Provide the [x, y] coordinate of the cell's center where the given text is located.  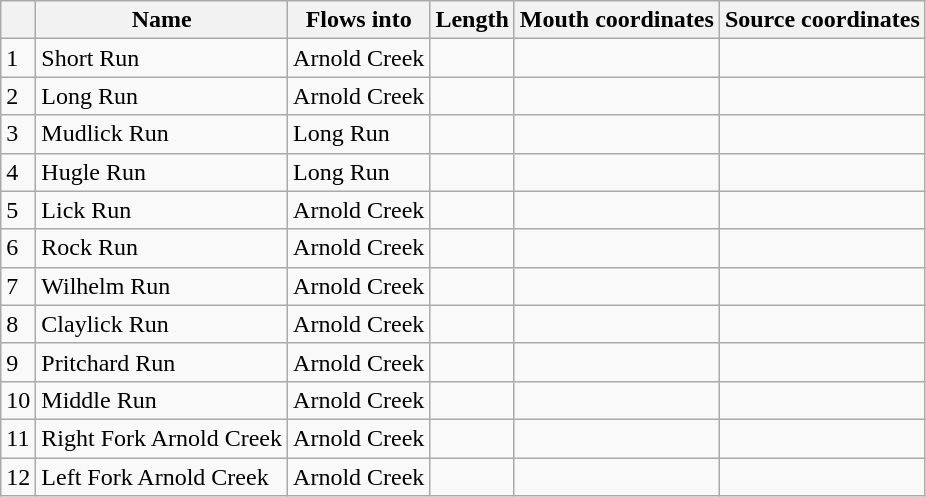
4 [18, 172]
3 [18, 134]
8 [18, 324]
Mouth coordinates [616, 20]
10 [18, 400]
2 [18, 96]
Lick Run [162, 210]
Name [162, 20]
Source coordinates [822, 20]
6 [18, 248]
11 [18, 438]
Pritchard Run [162, 362]
9 [18, 362]
Wilhelm Run [162, 286]
1 [18, 58]
7 [18, 286]
Right Fork Arnold Creek [162, 438]
Short Run [162, 58]
Mudlick Run [162, 134]
Flows into [359, 20]
12 [18, 477]
Claylick Run [162, 324]
Middle Run [162, 400]
Hugle Run [162, 172]
Left Fork Arnold Creek [162, 477]
Rock Run [162, 248]
5 [18, 210]
Length [472, 20]
